Capture the cell that displays the provided text and extract its [X, Y] central coordinate. 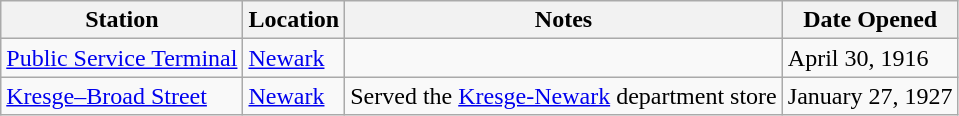
Location [294, 20]
April 30, 1916 [870, 58]
Kresge–Broad Street [122, 96]
Date Opened [870, 20]
Served the Kresge-Newark department store [564, 96]
Notes [564, 20]
January 27, 1927 [870, 96]
Station [122, 20]
Public Service Terminal [122, 58]
